Determine the [X, Y] coordinate at the center of the cell enclosing the given text.  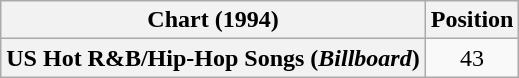
US Hot R&B/Hip-Hop Songs (Billboard) [213, 58]
43 [472, 58]
Position [472, 20]
Chart (1994) [213, 20]
